Find where the given text appears and provide that cell's center as (X, Y) coordinate. 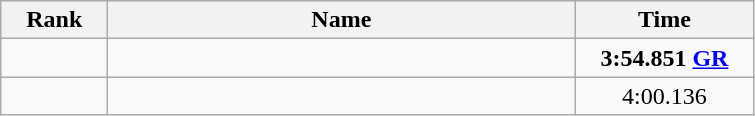
3:54.851 GR (664, 58)
4:00.136 (664, 96)
Name (342, 20)
Rank (54, 20)
Time (664, 20)
